Locate the cell with the specified text and output its [x, y] center coordinate. 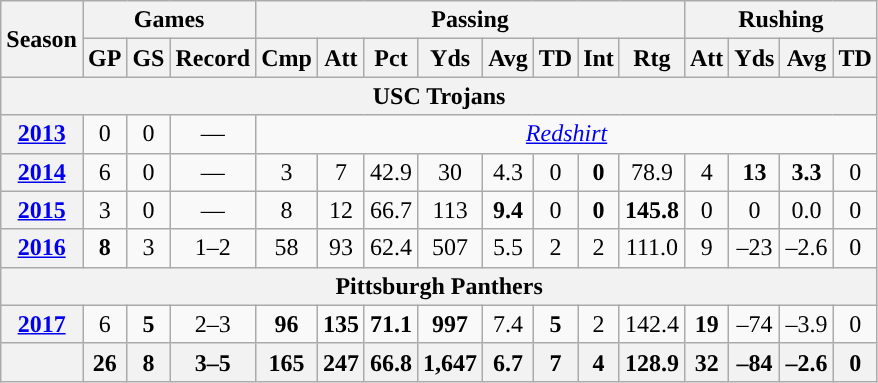
7.4 [508, 324]
93 [340, 248]
USC Trojans [440, 96]
Cmp [287, 58]
71.1 [390, 324]
78.9 [652, 172]
62.4 [390, 248]
Rtg [652, 58]
111.0 [652, 248]
9.4 [508, 210]
13 [754, 172]
0.0 [806, 210]
58 [287, 248]
Redshirt [567, 134]
Pittsburgh Panthers [440, 286]
9 [706, 248]
2013 [42, 134]
Int [599, 58]
–23 [754, 248]
3–5 [213, 362]
–74 [754, 324]
Passing [470, 20]
165 [287, 362]
3.3 [806, 172]
96 [287, 324]
GP [104, 58]
1–2 [213, 248]
2015 [42, 210]
30 [450, 172]
2016 [42, 248]
Pct [390, 58]
Season [42, 39]
12 [340, 210]
Games [168, 20]
–3.9 [806, 324]
26 [104, 362]
507 [450, 248]
Rushing [780, 20]
142.4 [652, 324]
247 [340, 362]
128.9 [652, 362]
Record [213, 58]
GS [148, 58]
6.7 [508, 362]
–84 [754, 362]
1,647 [450, 362]
5.5 [508, 248]
2–3 [213, 324]
2014 [42, 172]
145.8 [652, 210]
42.9 [390, 172]
997 [450, 324]
2017 [42, 324]
66.7 [390, 210]
135 [340, 324]
113 [450, 210]
66.8 [390, 362]
32 [706, 362]
19 [706, 324]
4.3 [508, 172]
